Locate the cell with the specified text and output its [x, y] center coordinate. 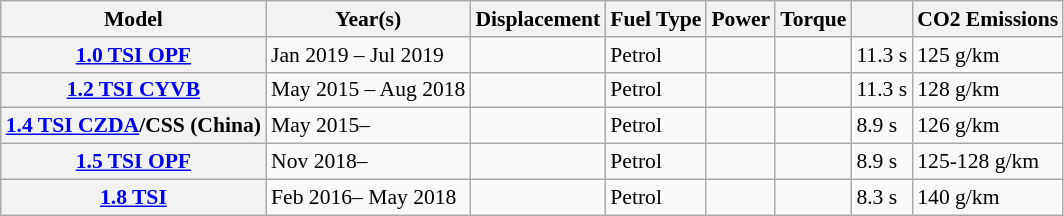
Displacement [538, 19]
Jan 2019 – Jul 2019 [368, 55]
Fuel Type [656, 19]
Feb 2016– May 2018 [368, 197]
Nov 2018– [368, 162]
1.4 TSI CZDA/CSS (China) [134, 126]
Power [740, 19]
Torque [813, 19]
125-128 g/km [988, 162]
May 2015 – Aug 2018 [368, 90]
Model [134, 19]
CO2 Emissions [988, 19]
1.2 TSI CYVB [134, 90]
1.0 TSI OPF [134, 55]
126 g/km [988, 126]
1.5 TSI OPF [134, 162]
8.3 s [882, 197]
May 2015– [368, 126]
128 g/km [988, 90]
140 g/km [988, 197]
Year(s) [368, 19]
125 g/km [988, 55]
1.8 TSI [134, 197]
